From the cell containing the given text, extract its center point as [x, y] coordinate. 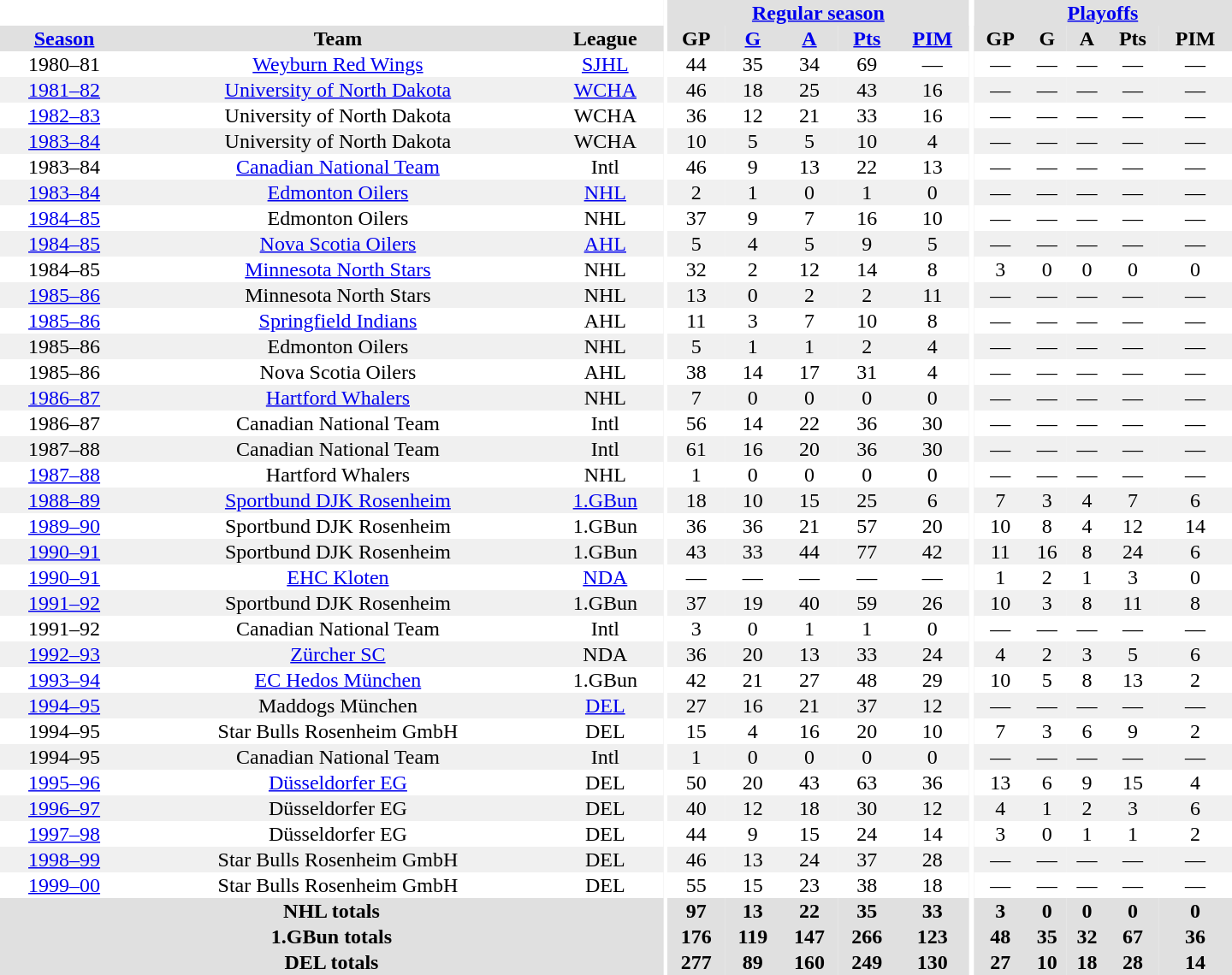
57 [868, 526]
29 [933, 680]
130 [933, 962]
1995–96 [64, 783]
50 [696, 783]
1998–99 [64, 860]
Season [64, 38]
Weyburn Red Wings [338, 64]
1992–93 [64, 654]
97 [696, 911]
34 [809, 64]
63 [868, 783]
NHL totals [332, 911]
277 [696, 962]
56 [696, 423]
1996–97 [64, 808]
Maddogs München [338, 706]
SJHL [606, 64]
31 [868, 372]
77 [868, 552]
1980–81 [64, 64]
Zürcher SC [338, 654]
160 [809, 962]
1997–98 [64, 834]
119 [753, 937]
147 [809, 937]
176 [696, 937]
67 [1133, 937]
DEL totals [332, 962]
17 [809, 372]
Team [338, 38]
61 [696, 449]
19 [753, 603]
Springfield Indians [338, 321]
EHC Kloten [338, 577]
Regular season [818, 13]
1999–00 [64, 885]
123 [933, 937]
1982–83 [64, 115]
89 [753, 962]
55 [696, 885]
Playoffs [1103, 13]
EC Hedos München [338, 680]
26 [933, 603]
1988–89 [64, 500]
23 [809, 885]
249 [868, 962]
League [606, 38]
59 [868, 603]
1.GBun totals [332, 937]
1989–90 [64, 526]
1981–82 [64, 90]
266 [868, 937]
69 [868, 64]
1993–94 [64, 680]
